Return the (x, y) coordinate for the center point of the cell that contains the specified text.  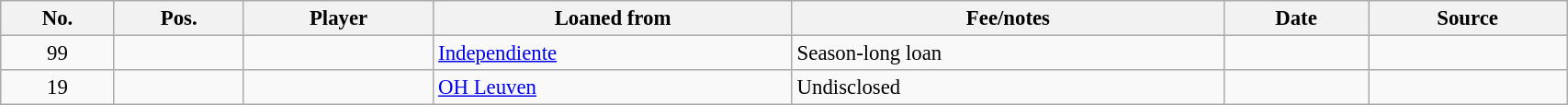
99 (57, 53)
Loaned from (614, 18)
Fee/notes (1008, 18)
Independiente (614, 53)
OH Leuven (614, 87)
Source (1468, 18)
Undisclosed (1008, 87)
Player (338, 18)
Season-long loan (1008, 53)
19 (57, 87)
No. (57, 18)
Pos. (178, 18)
Date (1297, 18)
